For the text-containing cell, return its midpoint in [x, y] coordinate format. 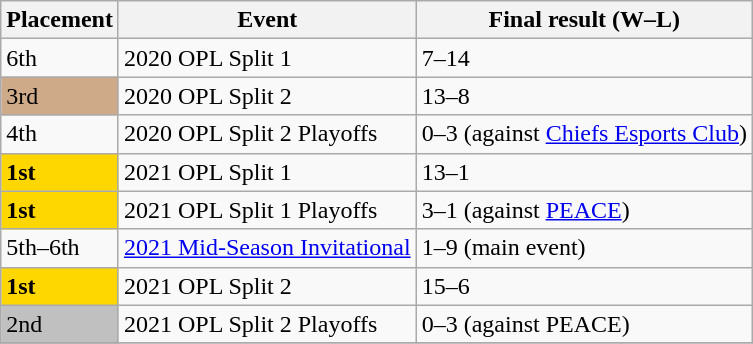
13–1 [584, 172]
3rd [60, 96]
13–8 [584, 96]
Final result (W–L) [584, 20]
15–6 [584, 286]
2021 OPL Split 2 [267, 286]
2021 Mid-Season Invitational [267, 248]
0–3 (against Chiefs Esports Club) [584, 134]
2021 OPL Split 2 Playoffs [267, 324]
2021 OPL Split 1 Playoffs [267, 210]
Event [267, 20]
2021 OPL Split 1 [267, 172]
1–9 (main event) [584, 248]
6th [60, 58]
2020 OPL Split 1 [267, 58]
5th–6th [60, 248]
2020 OPL Split 2 Playoffs [267, 134]
4th [60, 134]
2nd [60, 324]
2020 OPL Split 2 [267, 96]
Placement [60, 20]
0–3 (against PEACE) [584, 324]
7–14 [584, 58]
3–1 (against PEACE) [584, 210]
